Find where the given text appears and provide that cell's center as [x, y] coordinate. 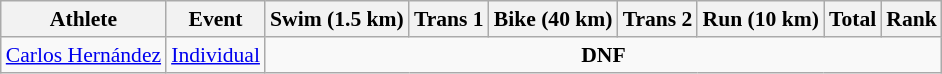
Run (10 km) [760, 19]
Trans 2 [658, 19]
Rank [912, 19]
Bike (40 km) [554, 19]
Athlete [84, 19]
Total [852, 19]
Carlos Hernández [84, 55]
Individual [216, 55]
Trans 1 [449, 19]
Swim (1.5 km) [337, 19]
Event [216, 19]
DNF [604, 55]
